Provide the [X, Y] coordinate of the cell's center where the given text is located.  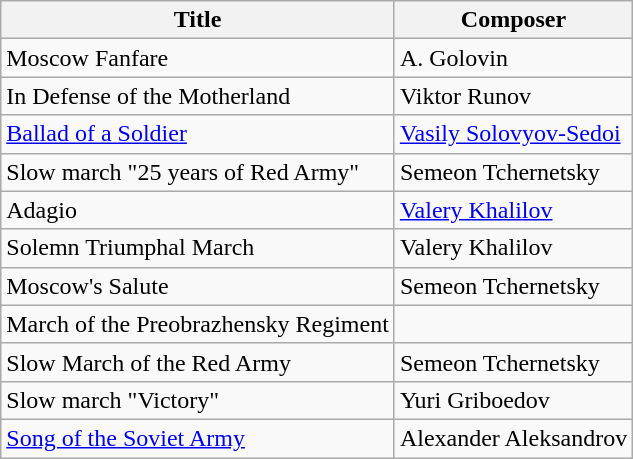
Yuri Griboedov [513, 400]
A. Golovin [513, 58]
In Defense of the Motherland [198, 96]
Vasily Solovyov-Sedoi [513, 134]
Title [198, 20]
Song of the Soviet Army [198, 438]
Slow march "Victory" [198, 400]
Viktor Runov [513, 96]
Adagio [198, 210]
Moscow's Salute [198, 286]
Slow March of the Red Army [198, 362]
Moscow Fanfare [198, 58]
Solemn Triumphal March [198, 248]
Ballad of a Soldier [198, 134]
Slow march "25 years of Red Army" [198, 172]
Alexander Aleksandrov [513, 438]
Composer [513, 20]
March of the Preobrazhensky Regiment [198, 324]
